Return the [X, Y] coordinate for the center point of the cell that contains the specified text.  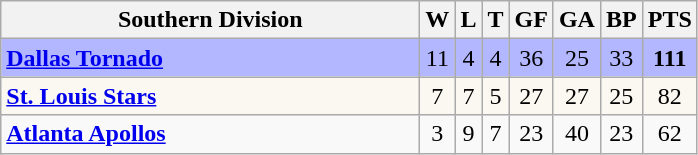
82 [670, 96]
L [468, 20]
40 [576, 134]
11 [438, 58]
Atlanta Apollos [210, 134]
62 [670, 134]
3 [438, 134]
W [438, 20]
St. Louis Stars [210, 96]
111 [670, 58]
36 [531, 58]
GA [576, 20]
Dallas Tornado [210, 58]
PTS [670, 20]
9 [468, 134]
GF [531, 20]
T [496, 20]
5 [496, 96]
BP [621, 20]
Southern Division [210, 20]
33 [621, 58]
